Determine the [x, y] coordinate at the center of the cell enclosing the given text.  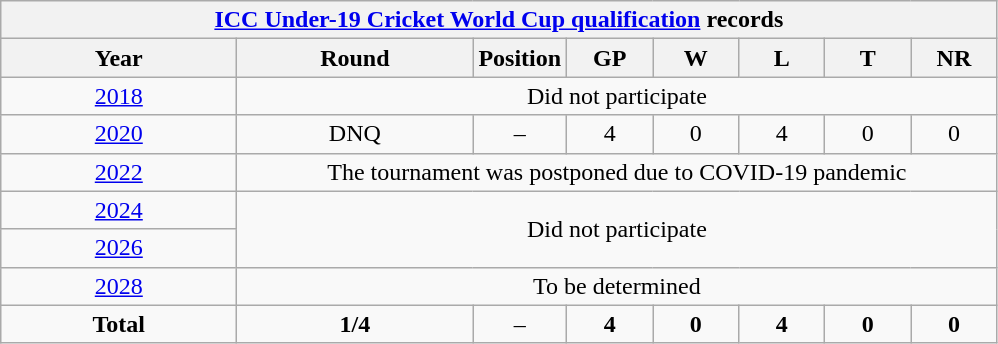
To be determined [617, 286]
Round [355, 58]
2020 [119, 134]
ICC Under-19 Cricket World Cup qualification records [499, 20]
1/4 [355, 324]
GP [610, 58]
T [868, 58]
Year [119, 58]
The tournament was postponed due to COVID-19 pandemic [617, 172]
2026 [119, 248]
DNQ [355, 134]
2024 [119, 210]
NR [954, 58]
W [696, 58]
Total [119, 324]
Position [520, 58]
L [782, 58]
2028 [119, 286]
2022 [119, 172]
2018 [119, 96]
